Scan for the cell matching the given text and deliver its (X, Y) coordinate at center. 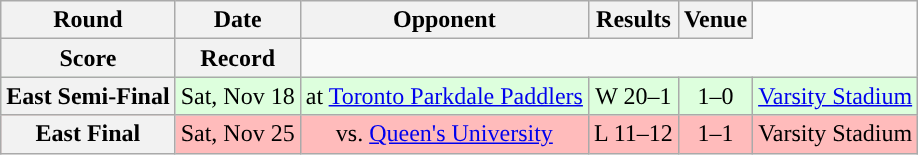
1–0 (715, 96)
Venue (715, 20)
Opponent (444, 20)
L 11–12 (633, 134)
Sat, Nov 25 (238, 134)
Sat, Nov 18 (238, 96)
Score (88, 58)
vs. Queen's University (444, 134)
Record (238, 58)
Date (238, 20)
East Final (88, 134)
W 20–1 (633, 96)
East Semi-Final (88, 96)
1–1 (715, 134)
Round (88, 20)
Results (633, 20)
at Toronto Parkdale Paddlers (444, 96)
